Pinpoint the cell where the given text exists, returning its [X, Y] midpoint coordinate. 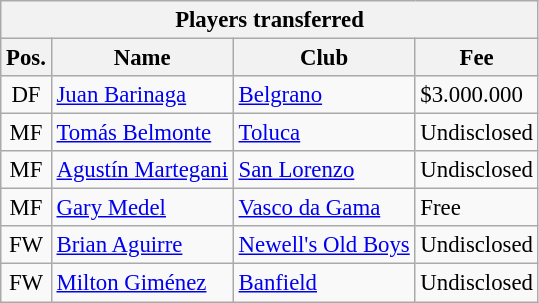
San Lorenzo [324, 170]
Brian Aguirre [142, 245]
Tomás Belmonte [142, 133]
Pos. [26, 58]
Juan Barinaga [142, 95]
$3.000.000 [476, 95]
Players transferred [270, 20]
Agustín Martegani [142, 170]
DF [26, 95]
Free [476, 208]
Belgrano [324, 95]
Vasco da Gama [324, 208]
Milton Giménez [142, 283]
Newell's Old Boys [324, 245]
Fee [476, 58]
Banfield [324, 283]
Toluca [324, 133]
Gary Medel [142, 208]
Name [142, 58]
Club [324, 58]
